Find where the given text appears and provide that cell's center as [x, y] coordinate. 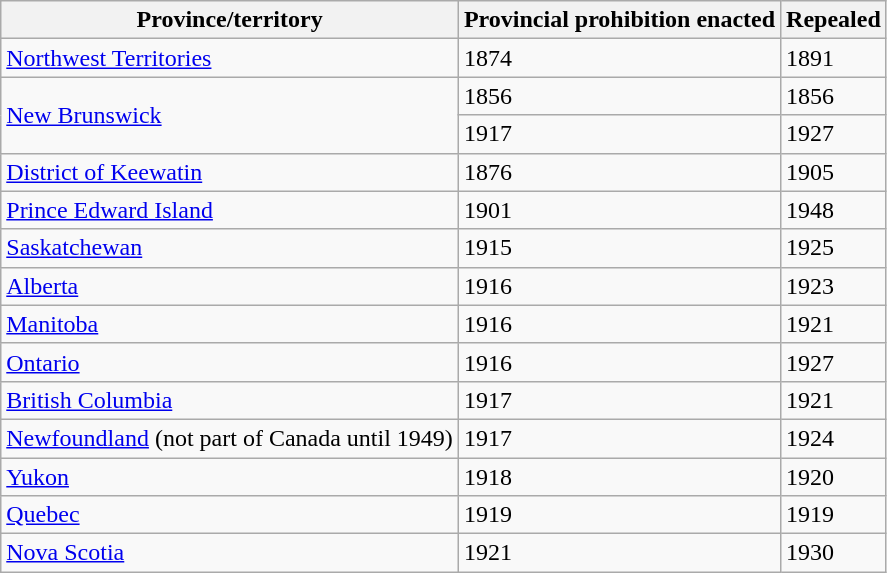
1915 [619, 248]
Northwest Territories [230, 58]
Provincial prohibition enacted [619, 20]
1930 [834, 553]
1901 [619, 210]
Ontario [230, 362]
1948 [834, 210]
1920 [834, 477]
Yukon [230, 477]
Saskatchewan [230, 248]
District of Keewatin [230, 172]
1918 [619, 477]
Newfoundland (not part of Canada until 1949) [230, 438]
Alberta [230, 286]
1925 [834, 248]
Prince Edward Island [230, 210]
1905 [834, 172]
British Columbia [230, 400]
Province/territory [230, 20]
Repealed [834, 20]
1874 [619, 58]
1876 [619, 172]
New Brunswick [230, 115]
1924 [834, 438]
Manitoba [230, 324]
1891 [834, 58]
Nova Scotia [230, 553]
1923 [834, 286]
Quebec [230, 515]
